Provide the (X, Y) coordinate of the cell's center where the given text is located.  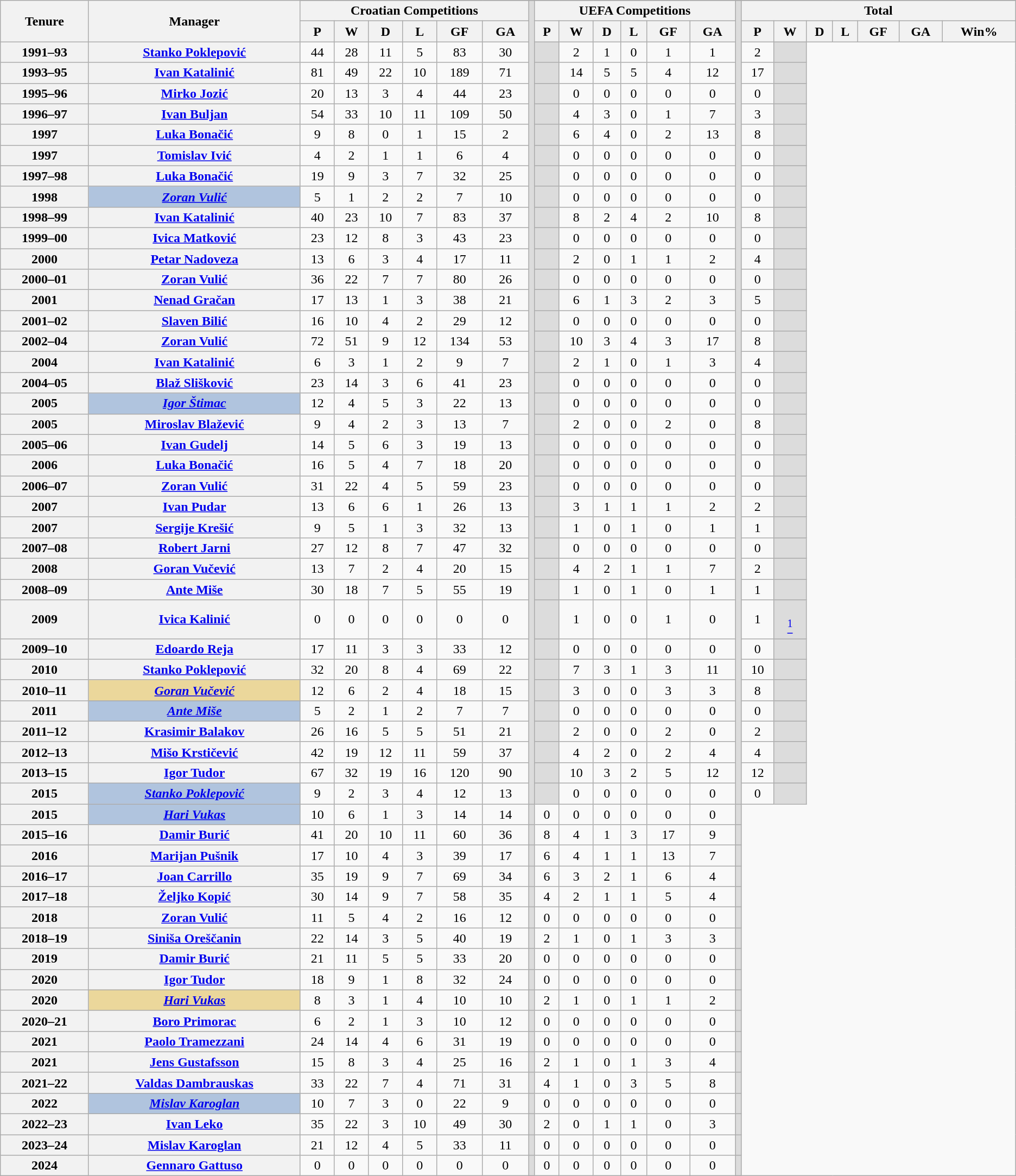
55 (460, 589)
1991–93 (45, 52)
43 (460, 238)
2011 (45, 711)
2011–12 (45, 731)
Tenure (45, 21)
38 (460, 300)
Jens Gustafsson (194, 1062)
2020–21 (45, 1021)
Ivica Matković (194, 238)
1995–96 (45, 93)
60 (460, 835)
2002–04 (45, 342)
1998–99 (45, 217)
Željko Kopić (194, 897)
58 (460, 897)
120 (460, 773)
29 (460, 321)
2009–10 (45, 649)
1999–00 (45, 238)
2022–23 (45, 1124)
134 (460, 342)
2006–07 (45, 486)
Slaven Bilić (194, 321)
1993–95 (45, 73)
Marijan Pušnik (194, 856)
Mišo Krstičević (194, 752)
2009 (45, 619)
Robert Jarni (194, 548)
Joan Carrillo (194, 876)
2010 (45, 669)
Ivan Leko (194, 1124)
Boro Primorac (194, 1021)
2004–05 (45, 383)
Gennaro Gattuso (194, 1166)
Paolo Tramezzani (194, 1041)
50 (506, 114)
Edoardo Reja (194, 649)
2018–19 (45, 938)
67 (317, 773)
2000–01 (45, 280)
2000 (45, 259)
2010–11 (45, 690)
189 (460, 73)
90 (506, 773)
2017–18 (45, 897)
2013–15 (45, 773)
Igor Štimac (194, 403)
Croatian Competitions (414, 11)
Krasimir Balakov (194, 731)
72 (317, 342)
Ivan Gudelj (194, 445)
42 (317, 752)
109 (460, 114)
Petar Nadoveza (194, 259)
2008–09 (45, 589)
Mirko Jozić (194, 93)
80 (460, 280)
2018 (45, 918)
39 (460, 856)
Ivica Kalinić (194, 619)
Win% (979, 31)
2005–06 (45, 445)
2007–08 (45, 548)
Siniša Oreščanin (194, 938)
54 (317, 114)
2004 (45, 362)
UEFA Competitions (635, 11)
Miroslav Blažević (194, 424)
2023–24 (45, 1145)
1998 (45, 197)
Valdas Dambrauskas (194, 1083)
81 (317, 73)
2001–02 (45, 321)
Blaž Slišković (194, 383)
2021–22 (45, 1083)
Ivan Buljan (194, 114)
2022 (45, 1103)
2019 (45, 959)
47 (460, 548)
27 (317, 548)
28 (352, 52)
2016–17 (45, 876)
Sergije Krešić (194, 527)
53 (506, 342)
2015–16 (45, 835)
2001 (45, 300)
2012–13 (45, 752)
2008 (45, 568)
Tomislav Ivić (194, 155)
1996–97 (45, 114)
2006 (45, 465)
34 (506, 876)
1997–98 (45, 176)
Nenad Gračan (194, 300)
Manager (194, 21)
Ivan Pudar (194, 507)
2024 (45, 1166)
Total (879, 11)
2016 (45, 856)
